Detect which cell encompasses the target text, then output its [X, Y] center coordinate. 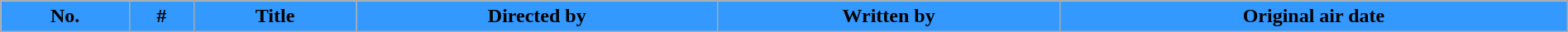
Title [275, 16]
Original air date [1314, 16]
Written by [889, 16]
Directed by [537, 16]
No. [65, 16]
# [162, 16]
